Determine the [x, y] coordinate at the center of the cell enclosing the given text.  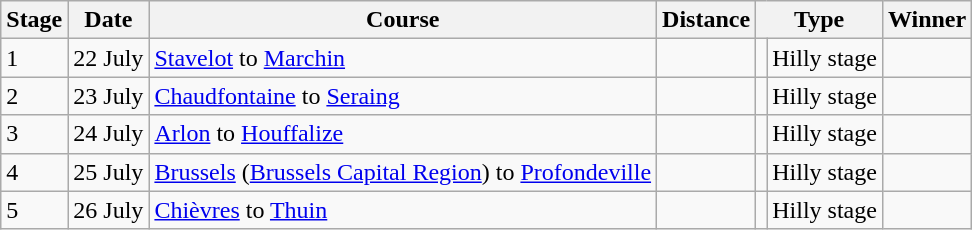
Type [820, 20]
5 [34, 210]
24 July [108, 134]
Chièvres to Thuin [403, 210]
Distance [706, 20]
2 [34, 96]
Date [108, 20]
Stavelot to Marchin [403, 58]
Course [403, 20]
23 July [108, 96]
26 July [108, 210]
Winner [926, 20]
22 July [108, 58]
1 [34, 58]
Arlon to Houffalize [403, 134]
25 July [108, 172]
Chaudfontaine to Seraing [403, 96]
Brussels (Brussels Capital Region) to Profondeville [403, 172]
Stage [34, 20]
3 [34, 134]
4 [34, 172]
